From the cell containing the given text, extract its center point as [x, y] coordinate. 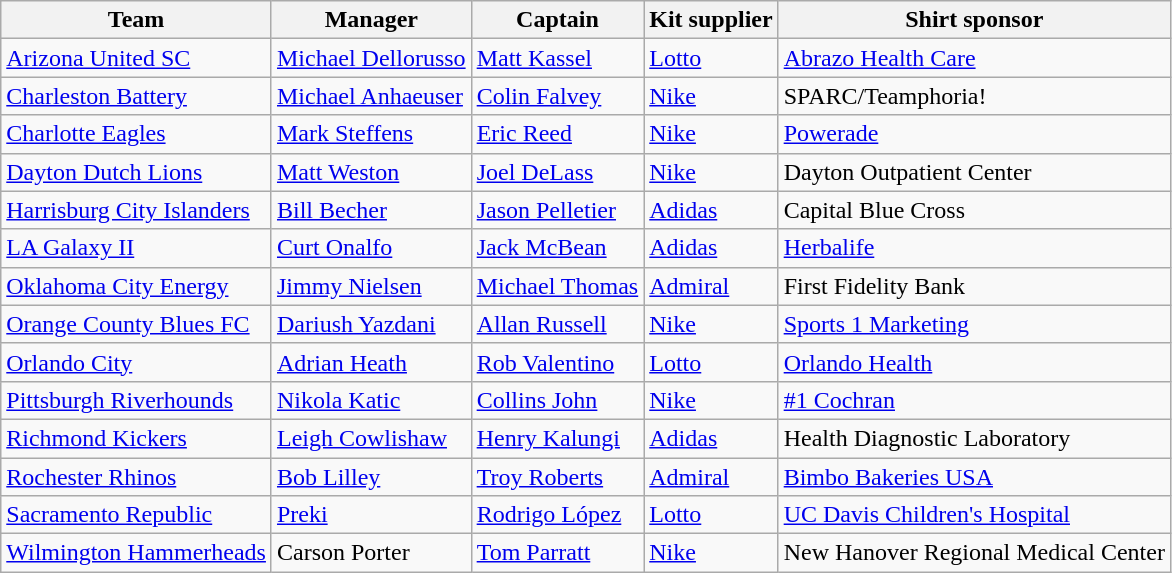
Powerade [974, 134]
Harrisburg City Islanders [136, 210]
Michael Anhaeuser [371, 96]
First Fidelity Bank [974, 286]
Kit supplier [711, 20]
Curt Onalfo [371, 248]
Eric Reed [558, 134]
Charlotte Eagles [136, 134]
Shirt sponsor [974, 20]
Pittsburgh Riverhounds [136, 400]
Rob Valentino [558, 362]
Charleston Battery [136, 96]
Dayton Outpatient Center [974, 172]
#1 Cochran [974, 400]
Bill Becher [371, 210]
Michael Dellorusso [371, 58]
Orange County Blues FC [136, 324]
Rochester Rhinos [136, 477]
Bimbo Bakeries USA [974, 477]
Oklahoma City Energy [136, 286]
Sacramento Republic [136, 515]
Jason Pelletier [558, 210]
Jack McBean [558, 248]
Abrazo Health Care [974, 58]
Jimmy Nielsen [371, 286]
Dariush Yazdani [371, 324]
Tom Parratt [558, 553]
SPARC/Teamphoria! [974, 96]
Rodrigo López [558, 515]
Manager [371, 20]
Matt Kassel [558, 58]
Michael Thomas [558, 286]
Arizona United SC [136, 58]
Collins John [558, 400]
UC Davis Children's Hospital [974, 515]
Sports 1 Marketing [974, 324]
Wilmington Hammerheads [136, 553]
Capital Blue Cross [974, 210]
Preki [371, 515]
LA Galaxy II [136, 248]
Team [136, 20]
Allan Russell [558, 324]
Henry Kalungi [558, 438]
Richmond Kickers [136, 438]
Leigh Cowlishaw [371, 438]
Orlando City [136, 362]
Joel DeLass [558, 172]
Troy Roberts [558, 477]
Orlando Health [974, 362]
Carson Porter [371, 553]
Mark Steffens [371, 134]
Dayton Dutch Lions [136, 172]
Matt Weston [371, 172]
New Hanover Regional Medical Center [974, 553]
Nikola Katic [371, 400]
Herbalife [974, 248]
Adrian Heath [371, 362]
Captain [558, 20]
Bob Lilley [371, 477]
Health Diagnostic Laboratory [974, 438]
Colin Falvey [558, 96]
